Locate the cell with the specified text and output its [X, Y] center coordinate. 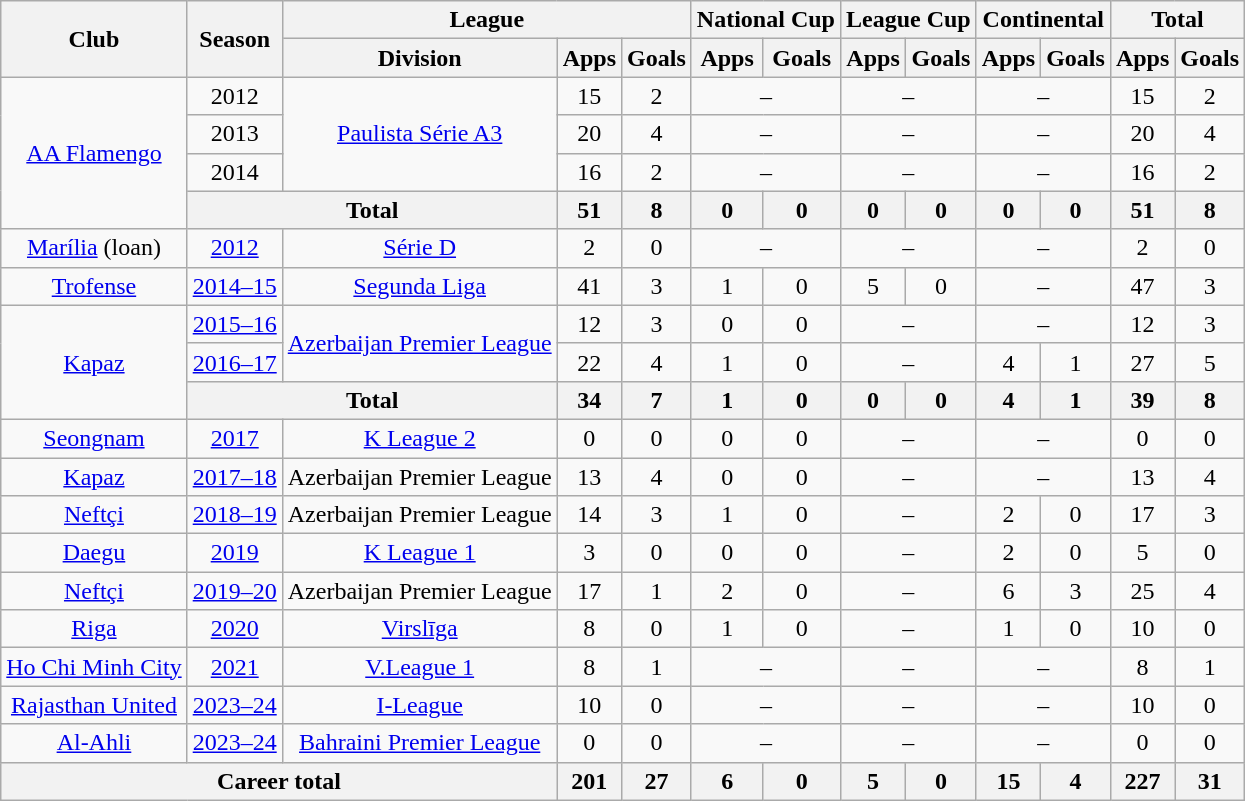
Ho Chi Minh City [94, 667]
K League 1 [420, 553]
31 [1210, 781]
34 [589, 400]
League Cup [908, 20]
Career total [279, 781]
2019–20 [234, 591]
V.League 1 [420, 667]
25 [1142, 591]
227 [1142, 781]
Trofense [94, 286]
Marília (loan) [94, 248]
Virslīga [420, 629]
Seongnam [94, 438]
39 [1142, 400]
2014–15 [234, 286]
Segunda Liga [420, 286]
7 [657, 400]
22 [589, 362]
K League 2 [420, 438]
14 [589, 515]
2017 [234, 438]
Bahraini Premier League [420, 743]
National Cup [766, 20]
2018–19 [234, 515]
41 [589, 286]
2013 [234, 134]
2015–16 [234, 324]
2017–18 [234, 477]
2021 [234, 667]
2020 [234, 629]
Continental [1043, 20]
2014 [234, 172]
47 [1142, 286]
Série D [420, 248]
2019 [234, 553]
Daegu [94, 553]
Paulista Série A3 [420, 134]
Club [94, 39]
201 [589, 781]
Division [420, 58]
Rajasthan United [94, 705]
Al-Ahli [94, 743]
Season [234, 39]
AA Flamengo [94, 153]
Riga [94, 629]
I-League [420, 705]
2016–17 [234, 362]
League [486, 20]
